Locate the cell with the specified text and output its [X, Y] center coordinate. 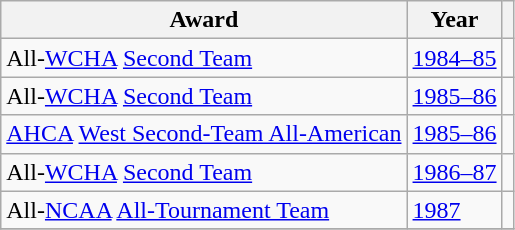
All-NCAA All-Tournament Team [204, 210]
1984–85 [454, 58]
Year [454, 20]
1986–87 [454, 172]
1987 [454, 210]
Award [204, 20]
AHCA West Second-Team All-American [204, 134]
